Return the (x, y) coordinate for the center point of the cell that contains the specified text.  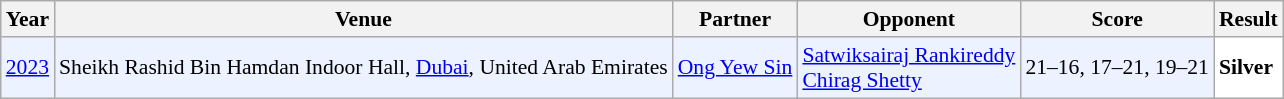
2023 (28, 68)
Sheikh Rashid Bin Hamdan Indoor Hall, Dubai, United Arab Emirates (364, 68)
Silver (1248, 68)
Score (1117, 19)
Year (28, 19)
Result (1248, 19)
Ong Yew Sin (736, 68)
21–16, 17–21, 19–21 (1117, 68)
Satwiksairaj Rankireddy Chirag Shetty (908, 68)
Partner (736, 19)
Venue (364, 19)
Opponent (908, 19)
